Extract the [x, y] coordinate from the center of the cell holding the provided text.  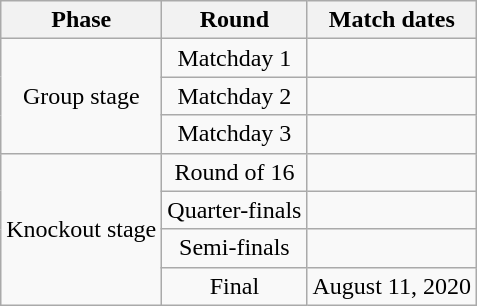
August 11, 2020 [392, 286]
Phase [82, 20]
Round of 16 [234, 172]
Final [234, 286]
Semi-finals [234, 248]
Match dates [392, 20]
Quarter-finals [234, 210]
Knockout stage [82, 229]
Round [234, 20]
Matchday 3 [234, 134]
Matchday 2 [234, 96]
Group stage [82, 96]
Matchday 1 [234, 58]
